Determine the (X, Y) coordinate at the center of the cell enclosing the given text.  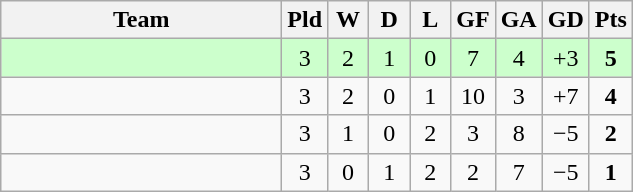
8 (518, 134)
5 (610, 58)
GA (518, 20)
+3 (566, 58)
GD (566, 20)
Pld (305, 20)
D (390, 20)
Pts (610, 20)
W (348, 20)
+7 (566, 96)
GF (473, 20)
L (430, 20)
10 (473, 96)
Team (142, 20)
